Locate the cell with the specified text and output its [x, y] center coordinate. 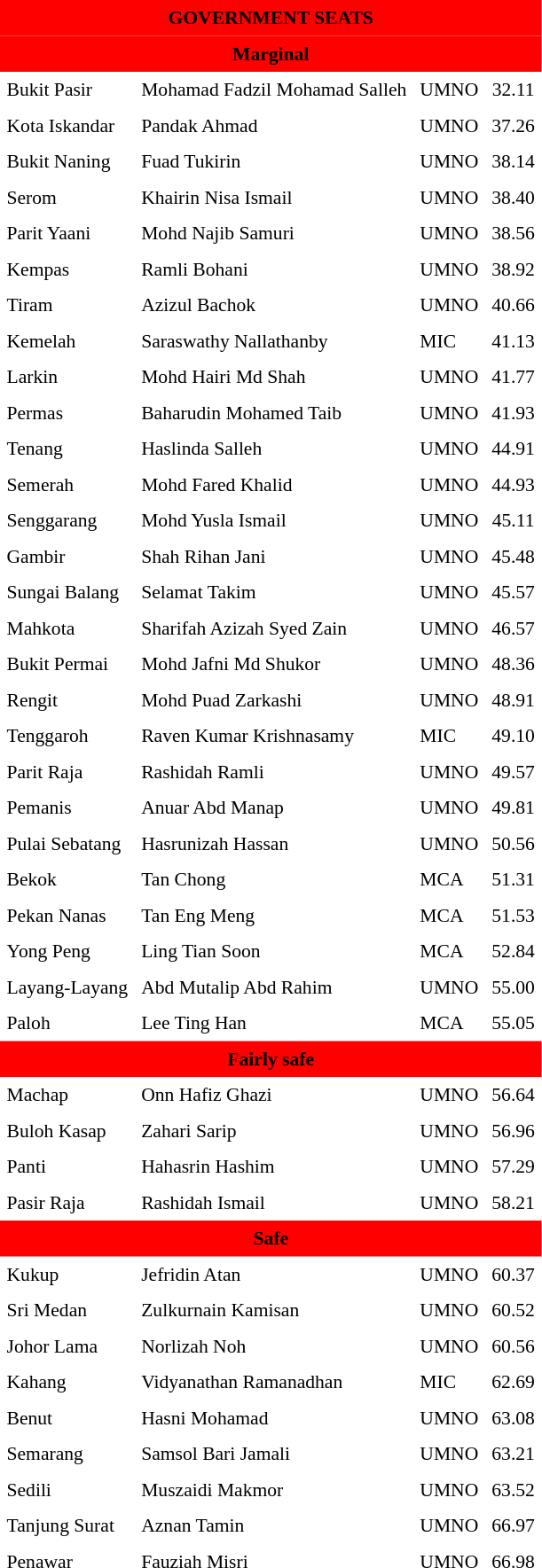
Rashidah Ramli [274, 771]
62.69 [514, 1382]
Parit Yaani [67, 233]
Aznan Tamin [274, 1525]
41.93 [514, 412]
55.05 [514, 1023]
Sedili [67, 1489]
Kukup [67, 1274]
Johor Lama [67, 1346]
Anuar Abd Manap [274, 807]
Serom [67, 197]
Pemanis [67, 807]
Kahang [67, 1382]
Layang-Layang [67, 987]
38.14 [514, 161]
Benut [67, 1417]
Safe [271, 1238]
Yong Peng [67, 951]
Rashidah Ismail [274, 1202]
49.57 [514, 771]
Mohd Jafni Md Shukor [274, 664]
Gambir [67, 556]
Mohd Najib Samuri [274, 233]
Mohd Hairi Md Shah [274, 377]
Buloh Kasap [67, 1130]
Hasrunizah Hassan [274, 843]
Tanjung Surat [67, 1525]
Raven Kumar Krishnasamy [274, 736]
66.97 [514, 1525]
52.84 [514, 951]
48.91 [514, 699]
Tiram [67, 305]
49.10 [514, 736]
Samsol Bari Jamali [274, 1454]
Jefridin Atan [274, 1274]
Azizul Bachok [274, 305]
Norlizah Noh [274, 1346]
48.36 [514, 664]
Haslinda Salleh [274, 449]
Senggarang [67, 520]
Paloh [67, 1023]
32.11 [514, 90]
63.08 [514, 1417]
Fairly safe [271, 1058]
Kemelah [67, 340]
Bukit Naning [67, 161]
Shah Rihan Jani [274, 556]
Tan Chong [274, 879]
41.13 [514, 340]
Baharudin Mohamed Taib [274, 412]
Mohd Puad Zarkashi [274, 699]
Onn Hafiz Ghazi [274, 1095]
Pasir Raja [67, 1202]
Zulkurnain Kamisan [274, 1310]
38.40 [514, 197]
Bekok [67, 879]
45.57 [514, 592]
Tenggaroh [67, 736]
Sungai Balang [67, 592]
Hahasrin Hashim [274, 1166]
Abd Mutalip Abd Rahim [274, 987]
Marginal [271, 53]
46.57 [514, 628]
Semerah [67, 484]
37.26 [514, 125]
51.31 [514, 879]
Permas [67, 412]
GOVERNMENT SEATS [271, 18]
Mohd Yusla Ismail [274, 520]
Semarang [67, 1454]
Mohd Fared Khalid [274, 484]
44.91 [514, 449]
40.66 [514, 305]
Kota Iskandar [67, 125]
38.56 [514, 233]
Bukit Permai [67, 664]
Fuad Tukirin [274, 161]
Pekan Nanas [67, 915]
Mohamad Fadzil Mohamad Salleh [274, 90]
Larkin [67, 377]
Parit Raja [67, 771]
44.93 [514, 484]
38.92 [514, 269]
57.29 [514, 1166]
Tenang [67, 449]
Pandak Ahmad [274, 125]
49.81 [514, 807]
45.48 [514, 556]
Lee Ting Han [274, 1023]
63.52 [514, 1489]
Rengit [67, 699]
45.11 [514, 520]
Ramli Bohani [274, 269]
51.53 [514, 915]
Sharifah Azizah Syed Zain [274, 628]
63.21 [514, 1454]
Zahari Sarip [274, 1130]
55.00 [514, 987]
Mahkota [67, 628]
Ling Tian Soon [274, 951]
Saraswathy Nallathanby [274, 340]
Selamat Takim [274, 592]
Khairin Nisa Ismail [274, 197]
Muszaidi Makmor [274, 1489]
Bukit Pasir [67, 90]
60.52 [514, 1310]
Panti [67, 1166]
56.96 [514, 1130]
Pulai Sebatang [67, 843]
Vidyanathan Ramanadhan [274, 1382]
Tan Eng Meng [274, 915]
Sri Medan [67, 1310]
56.64 [514, 1095]
60.37 [514, 1274]
41.77 [514, 377]
50.56 [514, 843]
58.21 [514, 1202]
Hasni Mohamad [274, 1417]
Kempas [67, 269]
Machap [67, 1095]
60.56 [514, 1346]
